Scan for the cell matching the given text and deliver its (x, y) coordinate at center. 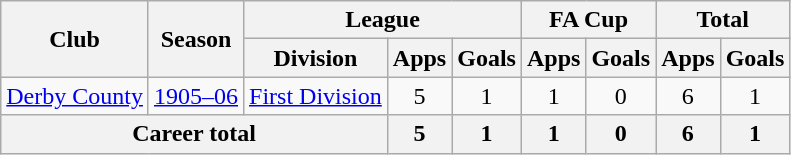
Total (723, 20)
FA Cup (588, 20)
Season (196, 39)
Derby County (75, 96)
Club (75, 39)
Career total (194, 134)
1905–06 (196, 96)
League (383, 20)
First Division (316, 96)
Division (316, 58)
